Provide the (x, y) coordinate of the cell's center where the given text is located.  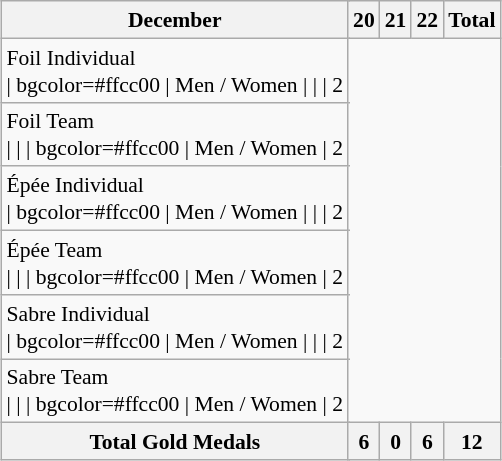
20 (364, 20)
Total (472, 20)
Épée Team| | | bgcolor=#ffcc00 | Men / Women | 2 (176, 262)
December (176, 20)
12 (472, 442)
22 (427, 20)
Total Gold Medals (176, 442)
0 (396, 442)
Sabre Team| | | bgcolor=#ffcc00 | Men / Women | 2 (176, 390)
Épée Individual| bgcolor=#ffcc00 | Men / Women | | | 2 (176, 198)
Foil Team| | | bgcolor=#ffcc00 | Men / Women | 2 (176, 134)
Foil Individual| bgcolor=#ffcc00 | Men / Women | | | 2 (176, 70)
21 (396, 20)
Sabre Individual| bgcolor=#ffcc00 | Men / Women | | | 2 (176, 326)
